Return the [x, y] coordinate for the center point of the cell that contains the specified text.  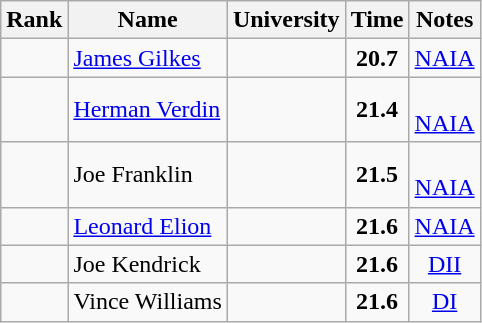
Herman Verdin [148, 110]
20.7 [377, 58]
DI [444, 302]
James Gilkes [148, 58]
DII [444, 264]
Vince Williams [148, 302]
Joe Kendrick [148, 264]
Name [148, 20]
University [286, 20]
Leonard Elion [148, 226]
Notes [444, 20]
Joe Franklin [148, 174]
Time [377, 20]
21.5 [377, 174]
21.4 [377, 110]
Rank [34, 20]
